Capture the cell that displays the provided text and extract its (x, y) central coordinate. 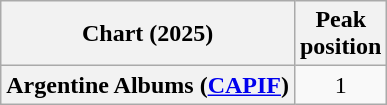
1 (340, 85)
Argentine Albums (CAPIF) (148, 85)
Chart (2025) (148, 34)
Peakposition (340, 34)
